From the cell containing the given text, extract its center point as [X, Y] coordinate. 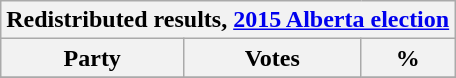
Votes [272, 58]
% [408, 58]
Redistributed results, 2015 Alberta election [228, 20]
Party [92, 58]
